Identify which cell holds the provided text, then report its [X, Y] central coordinate. 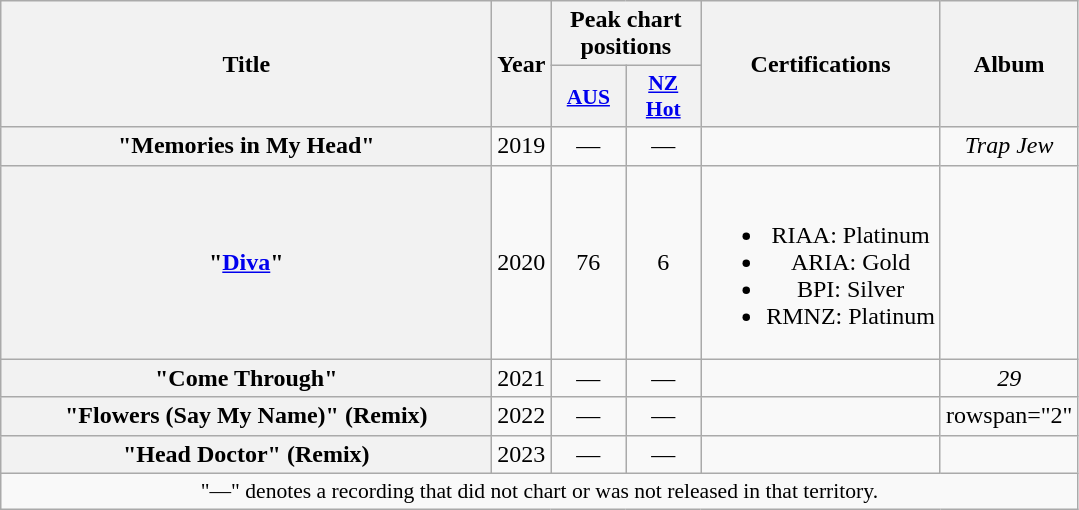
29 [1009, 378]
"Diva" [246, 262]
2019 [522, 146]
"Come Through" [246, 378]
"Memories in My Head" [246, 146]
76 [588, 262]
2021 [522, 378]
Peak chart positions [626, 34]
"Flowers (Say My Name)" (Remix) [246, 416]
Trap Jew [1009, 146]
2023 [522, 454]
6 [664, 262]
RIAA: PlatinumARIA: GoldBPI: SilverRMNZ: Platinum [821, 262]
AUS [588, 96]
Title [246, 64]
2020 [522, 262]
Album [1009, 64]
Year [522, 64]
2022 [522, 416]
"Head Doctor" (Remix) [246, 454]
"—" denotes a recording that did not chart or was not released in that territory. [540, 491]
Certifications [821, 64]
rowspan="2" [1009, 416]
NZHot [664, 96]
